Provide the [X, Y] coordinate of the cell's center where the given text is located.  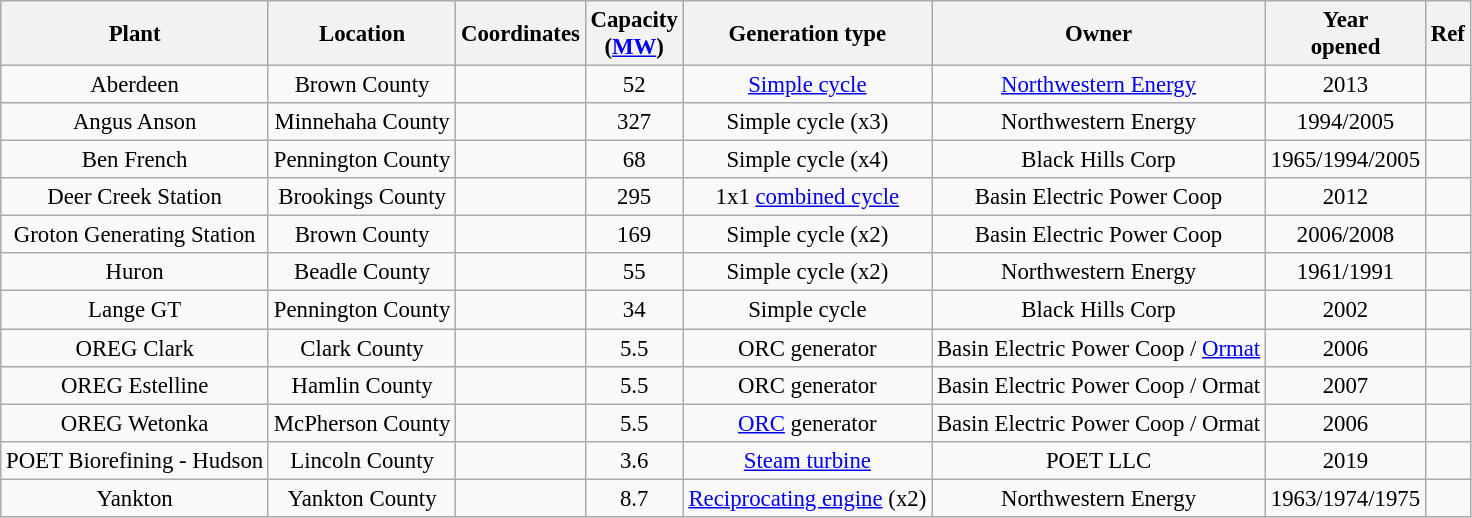
Simple cycle (x4) [807, 160]
68 [634, 160]
2007 [1346, 385]
Groton Generating Station [135, 235]
Angus Anson [135, 122]
Ref [1448, 34]
1965/1994/2005 [1346, 160]
327 [634, 122]
2019 [1346, 460]
Location [362, 34]
3.6 [634, 460]
Clark County [362, 348]
2002 [1346, 310]
1963/1974/1975 [1346, 498]
52 [634, 85]
POET Biorefining - Hudson [135, 460]
Generation type [807, 34]
OREG Clark [135, 348]
Brookings County [362, 197]
Yearopened [1346, 34]
Aberdeen [135, 85]
Plant [135, 34]
34 [634, 310]
Capacity(MW) [634, 34]
Owner [1099, 34]
Yankton County [362, 498]
1x1 combined cycle [807, 197]
2012 [1346, 197]
Lincoln County [362, 460]
Huron [135, 273]
295 [634, 197]
Minnehaha County [362, 122]
POET LLC [1099, 460]
2006/2008 [1346, 235]
Simple cycle (x3) [807, 122]
Steam turbine [807, 460]
1994/2005 [1346, 122]
Deer Creek Station [135, 197]
OREG Wetonka [135, 423]
Reciprocating engine (x2) [807, 498]
Beadle County [362, 273]
8.7 [634, 498]
Ben French [135, 160]
OREG Estelline [135, 385]
1961/1991 [1346, 273]
Coordinates [521, 34]
2013 [1346, 85]
McPherson County [362, 423]
Yankton [135, 498]
Hamlin County [362, 385]
Lange GT [135, 310]
169 [634, 235]
55 [634, 273]
